Provide the (x, y) coordinate of the cell's center where the given text is located.  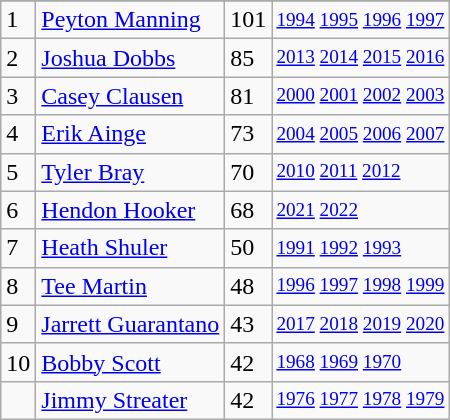
85 (248, 58)
1 (18, 20)
8 (18, 286)
2 (18, 58)
7 (18, 248)
2021 2022 (360, 210)
Hendon Hooker (130, 210)
2000 2001 2002 2003 (360, 96)
Tyler Bray (130, 172)
Tee Martin (130, 286)
6 (18, 210)
1996 1997 1998 1999 (360, 286)
81 (248, 96)
3 (18, 96)
1991 1992 1993 (360, 248)
9 (18, 324)
5 (18, 172)
101 (248, 20)
Heath Shuler (130, 248)
68 (248, 210)
50 (248, 248)
1968 1969 1970 (360, 362)
2004 2005 2006 2007 (360, 134)
70 (248, 172)
2010 2011 2012 (360, 172)
1994 1995 1996 1997 (360, 20)
2017 2018 2019 2020 (360, 324)
Bobby Scott (130, 362)
Peyton Manning (130, 20)
Joshua Dobbs (130, 58)
4 (18, 134)
Casey Clausen (130, 96)
1976 1977 1978 1979 (360, 400)
48 (248, 286)
43 (248, 324)
Erik Ainge (130, 134)
Jimmy Streater (130, 400)
Jarrett Guarantano (130, 324)
2013 2014 2015 2016 (360, 58)
73 (248, 134)
10 (18, 362)
